For the text-containing cell, return its midpoint in (X, Y) coordinate format. 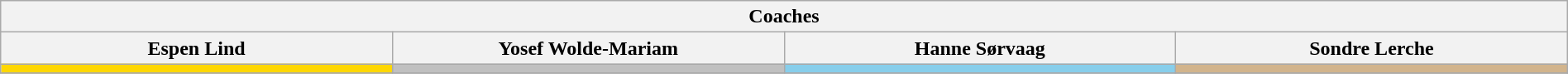
Yosef Wolde-Mariam (588, 48)
Hanne Sørvaag (980, 48)
Sondre Lerche (1372, 48)
Espen Lind (197, 48)
Coaches (784, 17)
